From the cell containing the given text, extract its center point as (X, Y) coordinate. 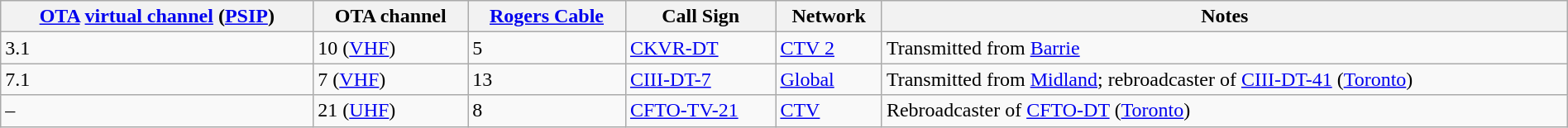
CFTO-TV-21 (700, 111)
8 (547, 111)
Call Sign (700, 17)
5 (547, 48)
Transmitted from Midland; rebroadcaster of CIII-DT-41 (Toronto) (1224, 79)
Transmitted from Barrie (1224, 48)
CIII-DT-7 (700, 79)
Rogers Cable (547, 17)
CKVR-DT (700, 48)
CTV 2 (829, 48)
Global (829, 79)
7 (VHF) (390, 79)
Network (829, 17)
Rebroadcaster of CFTO-DT (Toronto) (1224, 111)
Notes (1224, 17)
10 (VHF) (390, 48)
CTV (829, 111)
21 (UHF) (390, 111)
OTA channel (390, 17)
OTA virtual channel (PSIP) (157, 17)
– (157, 111)
13 (547, 79)
3.1 (157, 48)
7.1 (157, 79)
